Locate the cell with the specified text and output its (X, Y) center coordinate. 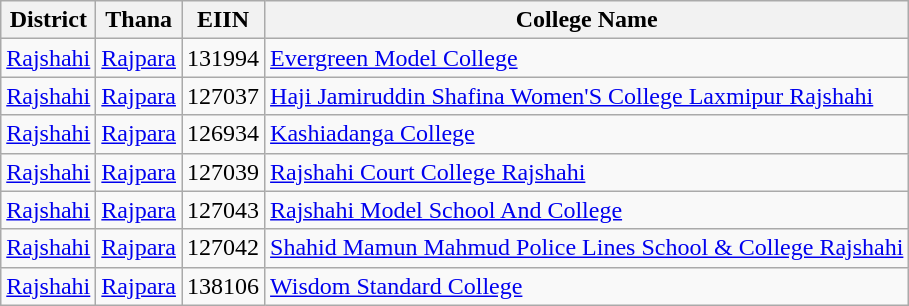
Kashiadanga College (587, 134)
126934 (224, 134)
127042 (224, 248)
131994 (224, 58)
Haji Jamiruddin Shafina Women'S College Laxmipur Rajshahi (587, 96)
Thana (139, 20)
EIIN (224, 20)
138106 (224, 286)
Rajshahi Court College Rajshahi (587, 172)
127039 (224, 172)
Shahid Mamun Mahmud Police Lines School & College Rajshahi (587, 248)
127037 (224, 96)
College Name (587, 20)
127043 (224, 210)
Evergreen Model College (587, 58)
District (48, 20)
Rajshahi Model School And College (587, 210)
Wisdom Standard College (587, 286)
